Extract the [x, y] coordinate from the center of the cell holding the provided text.  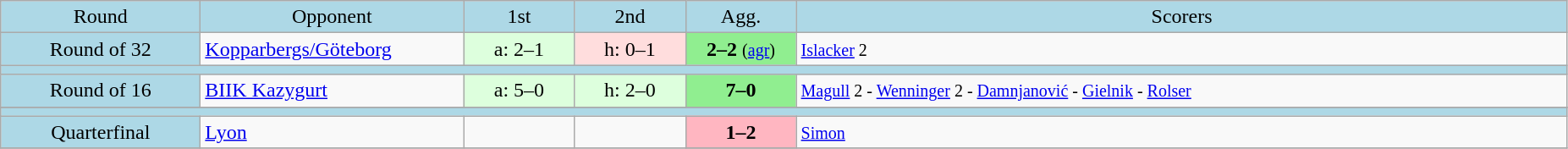
Islacker 2 [1181, 49]
Magull 2 - Wenninger 2 - Damnjanović - Gielnik - Rolser [1181, 91]
2–2 (agr) [741, 49]
Lyon [332, 132]
Round of 16 [101, 91]
Simon [1181, 132]
Round of 32 [101, 49]
Quarterfinal [101, 132]
2nd [630, 17]
Round [101, 17]
7–0 [741, 91]
h: 0–1 [630, 49]
Agg. [741, 17]
BIIK Kazygurt [332, 91]
Opponent [332, 17]
Kopparbergs/Göteborg [332, 49]
h: 2–0 [630, 91]
a: 5–0 [520, 91]
Scorers [1181, 17]
1st [520, 17]
a: 2–1 [520, 49]
1–2 [741, 132]
